Return the (X, Y) coordinate for the center point of the cell that contains the specified text.  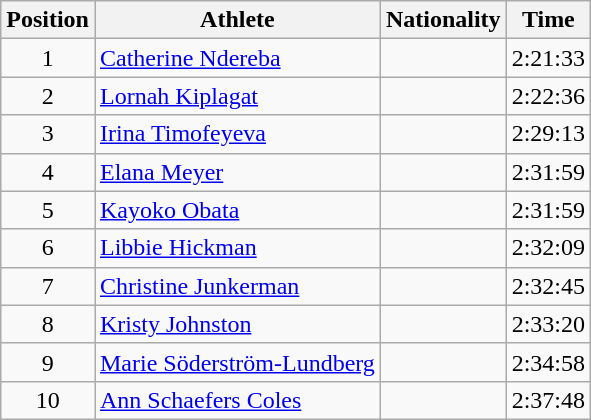
9 (48, 362)
Nationality (443, 20)
2:34:58 (548, 362)
7 (48, 286)
Elana Meyer (237, 172)
2:37:48 (548, 400)
2:22:36 (548, 96)
10 (48, 400)
2 (48, 96)
2:33:20 (548, 324)
Marie Söderström-Lundberg (237, 362)
2:32:09 (548, 248)
Christine Junkerman (237, 286)
Lornah Kiplagat (237, 96)
Libbie Hickman (237, 248)
8 (48, 324)
Athlete (237, 20)
Kayoko Obata (237, 210)
2:29:13 (548, 134)
Position (48, 20)
3 (48, 134)
Ann Schaefers Coles (237, 400)
Time (548, 20)
1 (48, 58)
Irina Timofeyeva (237, 134)
Catherine Ndereba (237, 58)
2:32:45 (548, 286)
4 (48, 172)
Kristy Johnston (237, 324)
6 (48, 248)
5 (48, 210)
2:21:33 (548, 58)
